Provide the [X, Y] coordinate of the cell's center where the given text is located.  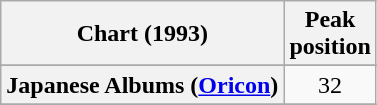
Peakposition [330, 34]
Chart (1993) [142, 34]
Japanese Albums (Oricon) [142, 85]
32 [330, 85]
